Capture the cell that displays the provided text and extract its (x, y) central coordinate. 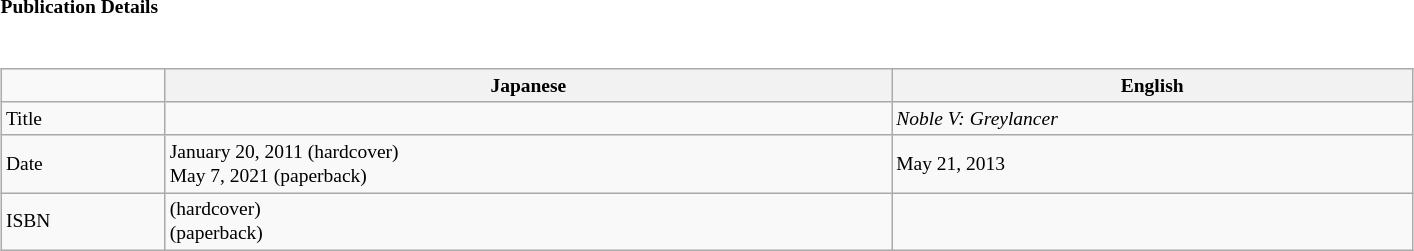
English (1152, 86)
ISBN (83, 222)
Japanese (528, 86)
Noble V: Greylancer (1152, 118)
Title (83, 118)
May 21, 2013 (1152, 164)
(hardcover) (paperback) (528, 222)
Date (83, 164)
January 20, 2011 (hardcover)May 7, 2021 (paperback) (528, 164)
